Locate the cell with the specified text and output its [x, y] center coordinate. 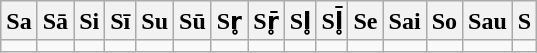
Si [90, 21]
Sau [488, 21]
So [444, 21]
Se [366, 21]
Sr̥ [229, 21]
Sl̥̄ [332, 21]
Sl̥ [300, 21]
Sī [120, 21]
Sr̥̄ [266, 21]
Sā [55, 21]
S [524, 21]
Sū [193, 21]
Sa [19, 21]
Sai [404, 21]
Su [155, 21]
